Determine the (X, Y) coordinate at the center of the cell enclosing the given text.  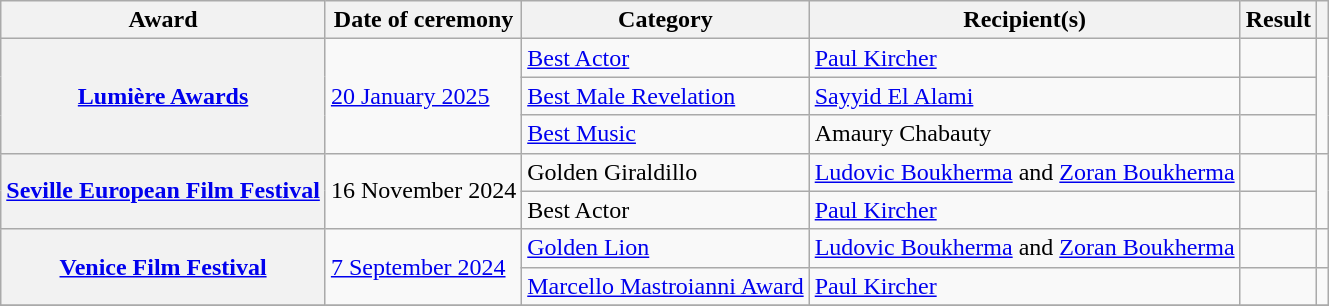
Marcello Mastroianni Award (666, 286)
Award (164, 20)
7 September 2024 (423, 267)
Sayyid El Alami (1024, 96)
Best Male Revelation (666, 96)
Golden Lion (666, 248)
Best Music (666, 134)
Seville European Film Festival (164, 191)
Venice Film Festival (164, 267)
Category (666, 20)
Recipient(s) (1024, 20)
20 January 2025 (423, 96)
Result (1278, 20)
Lumière Awards (164, 96)
16 November 2024 (423, 191)
Date of ceremony (423, 20)
Golden Giraldillo (666, 172)
Amaury Chabauty (1024, 134)
